Capture the cell that displays the provided text and extract its [X, Y] central coordinate. 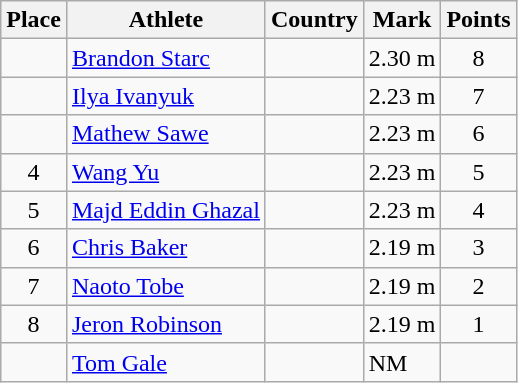
Place [34, 20]
Country [314, 20]
Tom Gale [166, 362]
Wang Yu [166, 172]
Points [478, 20]
Mark [402, 20]
Jeron Robinson [166, 324]
3 [478, 248]
2 [478, 286]
NM [402, 362]
Majd Eddin Ghazal [166, 210]
2.30 m [402, 58]
Brandon Starc [166, 58]
1 [478, 324]
Naoto Tobe [166, 286]
Mathew Sawe [166, 134]
Athlete [166, 20]
Chris Baker [166, 248]
Ilya Ivanyuk [166, 96]
